Pinpoint the cell where the given text exists, returning its [X, Y] midpoint coordinate. 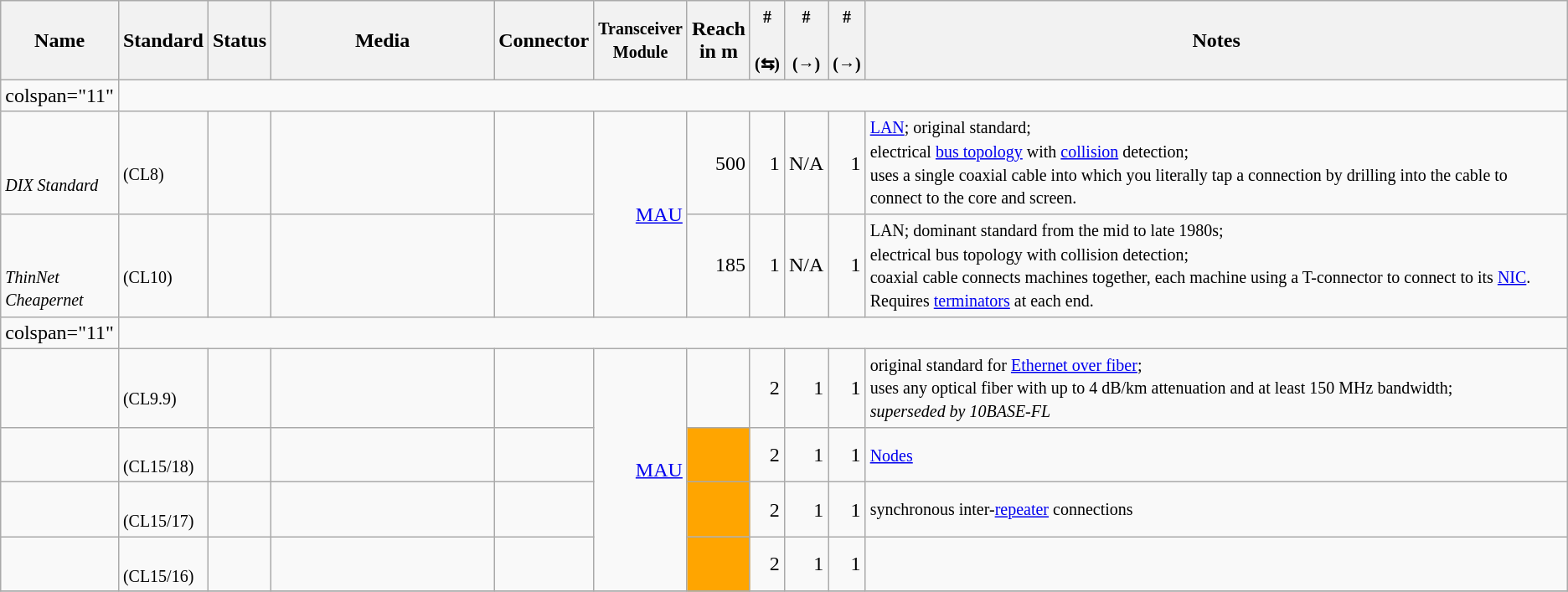
ThinNetCheapernet [60, 266]
Reachin m [719, 40]
Name [60, 40]
(CL8) [162, 162]
DIX Standard [60, 162]
Media [383, 40]
Notes [1216, 40]
(CL10) [162, 266]
Status [240, 40]
185 [719, 266]
TransceiverModule [641, 40]
Nodes [1216, 454]
(CL15/18) [162, 454]
#(⇆) [767, 40]
Standard [162, 40]
(CL9.9) [162, 389]
500 [719, 162]
synchronous inter-repeater connections [1216, 509]
(CL15/17) [162, 509]
Connector [544, 40]
(CL15/16) [162, 564]
